Find where the given text appears and provide that cell's center as [X, Y] coordinate. 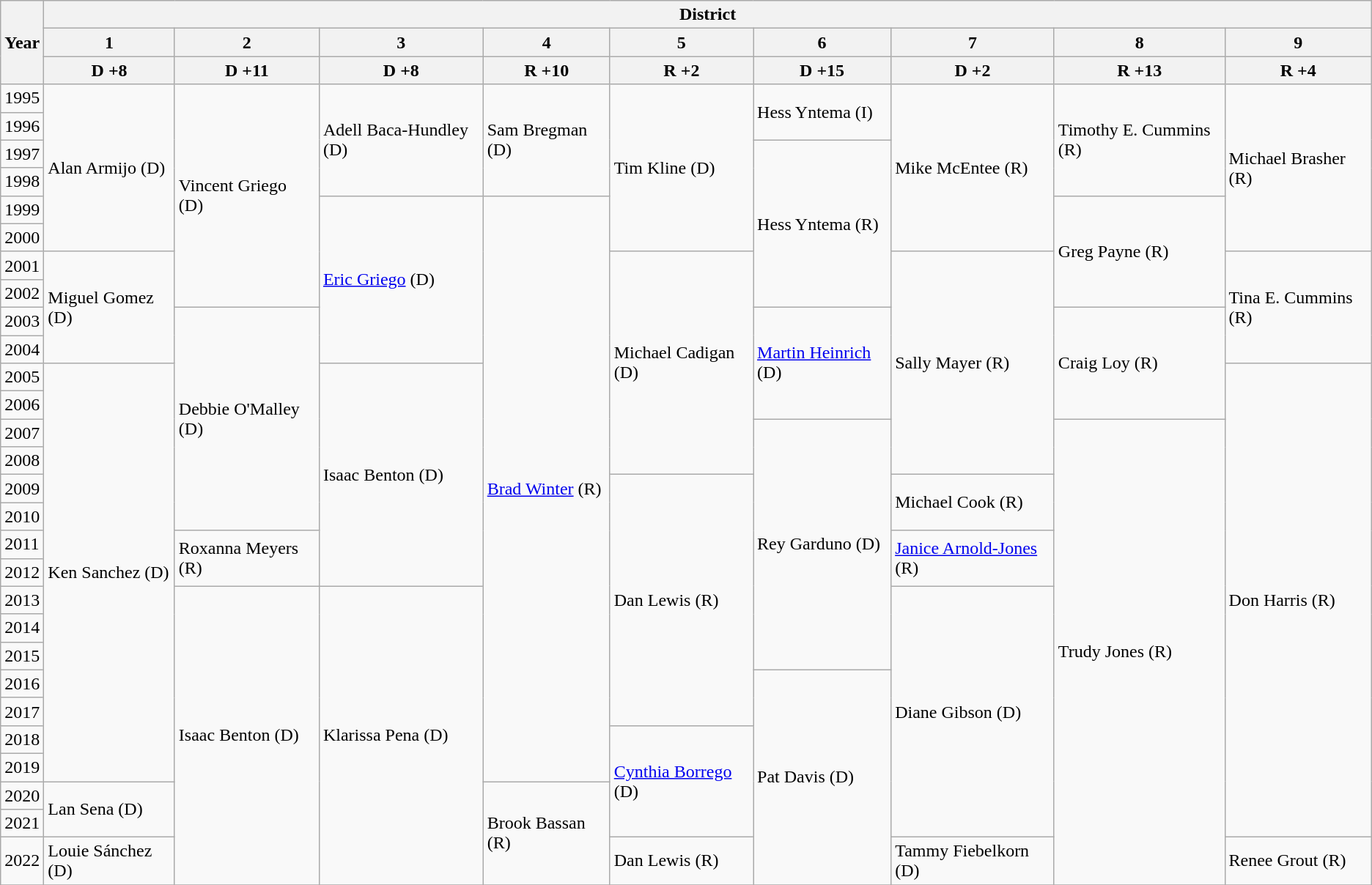
2015 [22, 656]
1 [109, 42]
2008 [22, 461]
2019 [22, 767]
2009 [22, 489]
Lan Sena (D) [109, 809]
1995 [22, 98]
2001 [22, 265]
Tammy Fiebelkorn (D) [973, 862]
Debbie O'Malley (D) [246, 418]
Miguel Gomez (D) [109, 307]
Sally Mayer (R) [973, 363]
Sam Bregman (D) [547, 140]
2005 [22, 377]
2006 [22, 405]
2017 [22, 711]
1999 [22, 210]
Renee Grout (R) [1298, 862]
2016 [22, 684]
Trudy Jones (R) [1139, 652]
Year [22, 42]
2000 [22, 237]
Tim Kline (D) [682, 168]
7 [973, 42]
2 [246, 42]
Cynthia Borrego (D) [682, 781]
Hess Yntema (I) [822, 112]
Mike McEntee (R) [973, 168]
Michael Cadigan (D) [682, 363]
District [708, 15]
Louie Sánchez (D) [109, 862]
Rey Garduno (D) [822, 545]
Vincent Griego (D) [246, 196]
2022 [22, 862]
2020 [22, 795]
Brook Bassan (R) [547, 832]
Brad Winter (R) [547, 488]
1998 [22, 182]
Janice Arnold-Jones (R) [973, 558]
Michael Brasher (R) [1298, 168]
Eric Griego (D) [401, 279]
Martin Heinrich (D) [822, 363]
2002 [22, 293]
Tina E. Cummins (R) [1298, 307]
2013 [22, 600]
2018 [22, 739]
2010 [22, 516]
2012 [22, 572]
Ken Sanchez (D) [109, 573]
3 [401, 42]
D +15 [822, 70]
2011 [22, 544]
9 [1298, 42]
D +11 [246, 70]
2014 [22, 628]
R +4 [1298, 70]
Timothy E. Cummins (R) [1139, 140]
2003 [22, 321]
D +2 [973, 70]
1997 [22, 154]
Craig Loy (R) [1139, 363]
5 [682, 42]
Greg Payne (R) [1139, 251]
R +2 [682, 70]
R +13 [1139, 70]
Pat Davis (D) [822, 777]
Klarissa Pena (D) [401, 736]
Adell Baca-Hundley (D) [401, 140]
8 [1139, 42]
Hess Yntema (R) [822, 223]
2007 [22, 433]
4 [547, 42]
Diane Gibson (D) [973, 712]
Roxanna Meyers (R) [246, 558]
Michael Cook (R) [973, 503]
Alan Armijo (D) [109, 168]
2021 [22, 823]
Don Harris (R) [1298, 601]
6 [822, 42]
R +10 [547, 70]
2004 [22, 349]
1996 [22, 126]
